Find where the given text appears and provide that cell's center as (X, Y) coordinate. 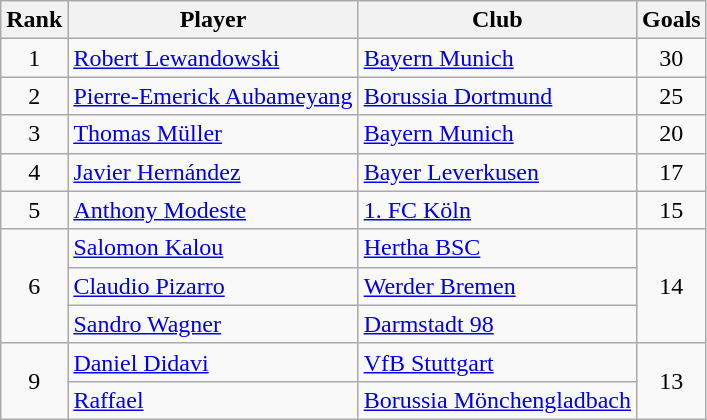
15 (671, 210)
2 (34, 96)
Robert Lewandowski (213, 58)
Player (213, 20)
Raffael (213, 400)
Pierre-Emerick Aubameyang (213, 96)
VfB Stuttgart (497, 362)
9 (34, 381)
14 (671, 286)
1 (34, 58)
Goals (671, 20)
Thomas Müller (213, 134)
Werder Bremen (497, 286)
30 (671, 58)
Salomon Kalou (213, 248)
6 (34, 286)
4 (34, 172)
Bayer Leverkusen (497, 172)
3 (34, 134)
Javier Hernández (213, 172)
Borussia Mönchengladbach (497, 400)
17 (671, 172)
20 (671, 134)
25 (671, 96)
1. FC Köln (497, 210)
Claudio Pizarro (213, 286)
5 (34, 210)
Borussia Dortmund (497, 96)
Darmstadt 98 (497, 324)
13 (671, 381)
Anthony Modeste (213, 210)
Daniel Didavi (213, 362)
Rank (34, 20)
Sandro Wagner (213, 324)
Club (497, 20)
Hertha BSC (497, 248)
